Extract the [x, y] coordinate from the center of the cell holding the provided text.  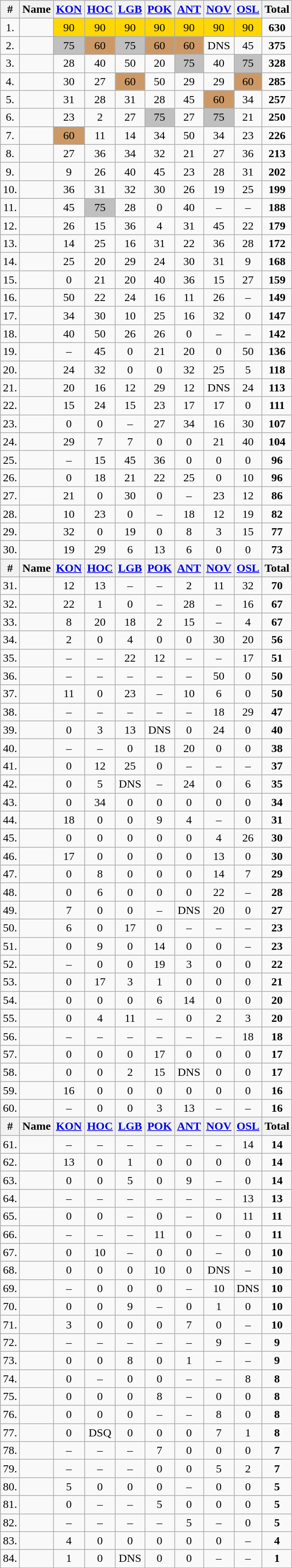
30. [10, 550]
257 [277, 99]
12. [10, 226]
37 [277, 766]
62. [10, 1162]
76. [10, 1415]
82. [10, 1523]
199 [277, 189]
328 [277, 63]
53. [10, 982]
8. [10, 153]
61. [10, 1144]
82 [277, 514]
79. [10, 1469]
5. [10, 99]
44. [10, 820]
113 [277, 388]
107 [277, 424]
250 [277, 117]
38. [10, 712]
6. [10, 117]
47 [277, 712]
54. [10, 1000]
2. [10, 45]
1. [10, 27]
13. [10, 244]
188 [277, 207]
64. [10, 1198]
149 [277, 298]
78. [10, 1451]
52. [10, 964]
43. [10, 802]
15. [10, 280]
84. [10, 1559]
63. [10, 1180]
22. [10, 406]
172 [277, 244]
59. [10, 1090]
41. [10, 766]
40. [10, 748]
46. [10, 856]
213 [277, 153]
58. [10, 1072]
70 [277, 586]
19. [10, 352]
74. [10, 1379]
68. [10, 1270]
20. [10, 370]
142 [277, 334]
81. [10, 1505]
159 [277, 280]
51 [277, 658]
67. [10, 1252]
56. [10, 1036]
47. [10, 874]
33. [10, 622]
168 [277, 262]
57. [10, 1054]
104 [277, 442]
14. [10, 262]
72. [10, 1342]
39. [10, 730]
202 [277, 171]
51. [10, 946]
DSQ [100, 1433]
35. [10, 658]
28. [10, 514]
4. [10, 81]
25. [10, 460]
75. [10, 1397]
77 [277, 532]
73. [10, 1360]
69. [10, 1288]
16. [10, 298]
70. [10, 1306]
285 [277, 81]
38 [277, 748]
56 [277, 640]
65. [10, 1216]
3. [10, 63]
11. [10, 207]
42. [10, 784]
34. [10, 640]
26. [10, 478]
36. [10, 676]
29. [10, 532]
77. [10, 1433]
31. [10, 586]
50. [10, 928]
60. [10, 1108]
32. [10, 604]
136 [277, 352]
147 [277, 316]
55. [10, 1018]
71. [10, 1324]
375 [277, 45]
73 [277, 550]
10. [10, 189]
83. [10, 1541]
37. [10, 694]
226 [277, 135]
24. [10, 442]
9. [10, 171]
66. [10, 1234]
17. [10, 316]
49. [10, 910]
86 [277, 496]
179 [277, 226]
48. [10, 892]
118 [277, 370]
111 [277, 406]
7. [10, 135]
21. [10, 388]
630 [277, 27]
45. [10, 838]
80. [10, 1487]
27. [10, 496]
35 [277, 784]
23. [10, 424]
18. [10, 334]
